Find where the given text appears and provide that cell's center as (X, Y) coordinate. 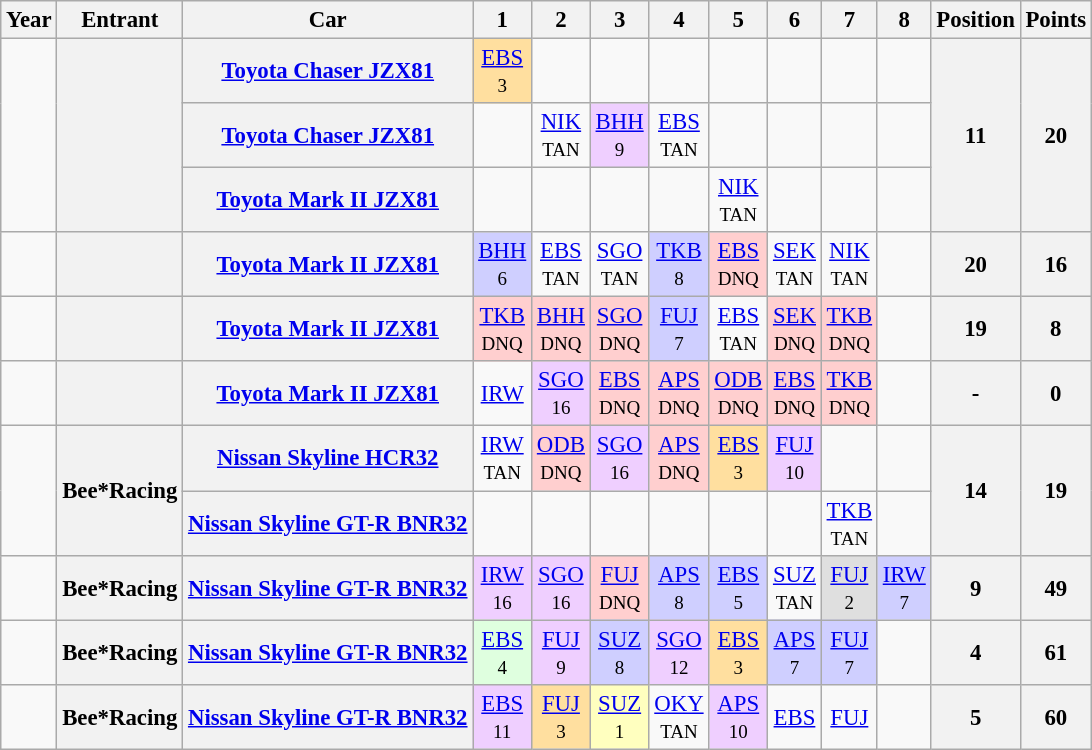
SUZTAN (795, 588)
1 (502, 20)
Year (29, 20)
SEKTAN (795, 264)
IRW7 (904, 588)
FUJ2 (849, 588)
SGOTAN (620, 264)
16 (1056, 264)
EBS4 (502, 652)
0 (1056, 394)
Entrant (120, 20)
FUJ10 (795, 458)
9 (976, 588)
Position (976, 20)
APS10 (738, 716)
61 (1056, 652)
Points (1056, 20)
SEKDNQ (795, 330)
IRW (502, 394)
TKBTAN (849, 524)
IRWTAN (502, 458)
IRW16 (502, 588)
BHH6 (502, 264)
3 (620, 20)
EBS (795, 716)
Car (328, 20)
EBS11 (502, 716)
APS7 (795, 652)
SUZ1 (620, 716)
14 (976, 490)
- (976, 394)
EBS5 (738, 588)
TKB8 (679, 264)
FUJ9 (562, 652)
49 (1056, 588)
APS8 (679, 588)
FUJ (849, 716)
FUJ3 (562, 716)
2 (562, 20)
SGO12 (679, 652)
60 (1056, 716)
6 (795, 20)
SUZ8 (620, 652)
OKYTAN (679, 716)
7 (849, 20)
11 (976, 136)
FUJDNQ (620, 588)
BHH9 (620, 136)
BHHDNQ (562, 330)
SGODNQ (620, 330)
Nissan Skyline HCR32 (328, 458)
